Identify which cell holds the provided text, then report its [x, y] central coordinate. 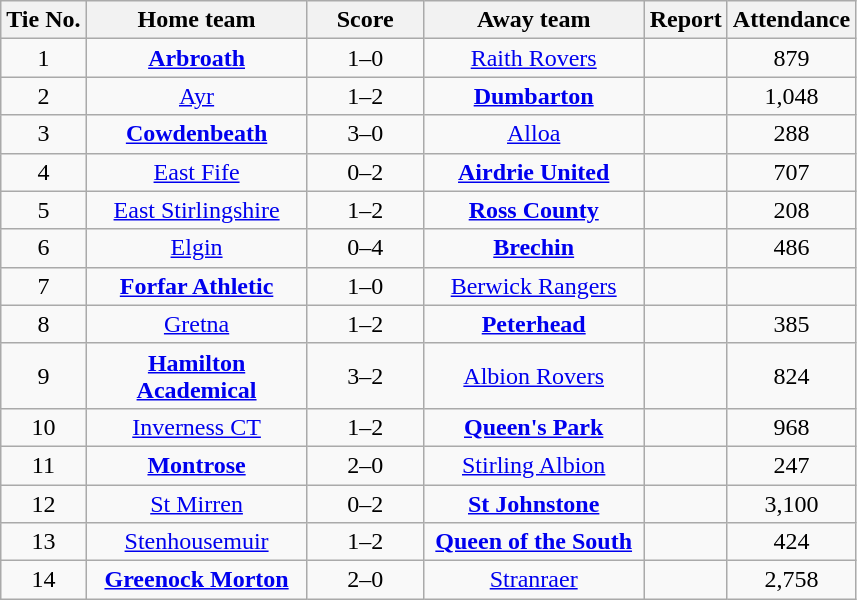
2,758 [791, 580]
424 [791, 542]
385 [791, 324]
8 [44, 324]
Ayr [196, 96]
5 [44, 210]
0–4 [365, 248]
Hamilton Academical [196, 376]
Montrose [196, 465]
Attendance [791, 20]
Raith Rovers [534, 58]
208 [791, 210]
Tie No. [44, 20]
Home team [196, 20]
13 [44, 542]
10 [44, 427]
Stenhousemuir [196, 542]
3–2 [365, 376]
East Fife [196, 172]
Stranraer [534, 580]
Airdrie United [534, 172]
7 [44, 286]
Stirling Albion [534, 465]
Berwick Rangers [534, 286]
Elgin [196, 248]
4 [44, 172]
2 [44, 96]
3–0 [365, 134]
Brechin [534, 248]
Score [365, 20]
6 [44, 248]
3 [44, 134]
Albion Rovers [534, 376]
968 [791, 427]
288 [791, 134]
Gretna [196, 324]
707 [791, 172]
St Mirren [196, 503]
1 [44, 58]
14 [44, 580]
Forfar Athletic [196, 286]
486 [791, 248]
Queen's Park [534, 427]
12 [44, 503]
Cowdenbeath [196, 134]
1,048 [791, 96]
East Stirlingshire [196, 210]
3,100 [791, 503]
St Johnstone [534, 503]
Dumbarton [534, 96]
247 [791, 465]
Alloa [534, 134]
Away team [534, 20]
9 [44, 376]
Report [686, 20]
Queen of the South [534, 542]
879 [791, 58]
11 [44, 465]
Arbroath [196, 58]
Ross County [534, 210]
Inverness CT [196, 427]
824 [791, 376]
Greenock Morton [196, 580]
Peterhead [534, 324]
